Pinpoint the cell where the given text exists, returning its [x, y] midpoint coordinate. 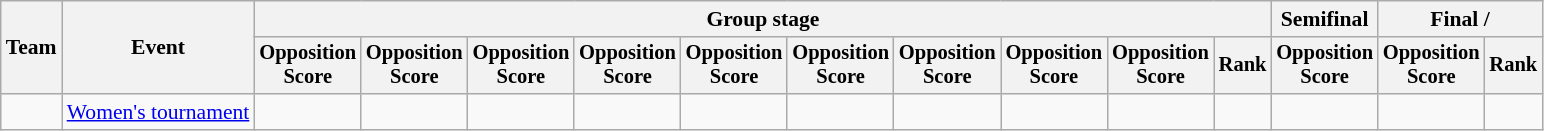
Semifinal [1324, 19]
Team [32, 48]
Final / [1460, 19]
Women's tournament [158, 112]
Group stage [762, 19]
Event [158, 48]
